Return [X, Y] of the center of cell containing provided text 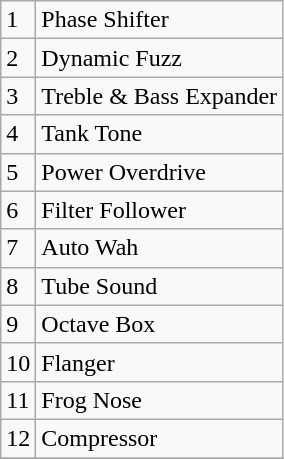
10 [18, 362]
Treble & Bass Expander [160, 96]
Octave Box [160, 324]
Tube Sound [160, 286]
5 [18, 172]
Filter Follower [160, 210]
4 [18, 134]
6 [18, 210]
2 [18, 58]
11 [18, 400]
9 [18, 324]
Tank Tone [160, 134]
8 [18, 286]
12 [18, 438]
Compressor [160, 438]
1 [18, 20]
Dynamic Fuzz [160, 58]
Flanger [160, 362]
Frog Nose [160, 400]
Phase Shifter [160, 20]
7 [18, 248]
Auto Wah [160, 248]
3 [18, 96]
Power Overdrive [160, 172]
